Determine the (X, Y) coordinate at the center of the cell enclosing the given text.  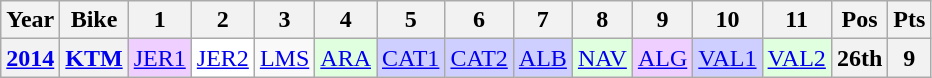
11 (796, 20)
26th (859, 58)
2014 (30, 58)
VAL2 (796, 58)
10 (728, 20)
5 (410, 20)
1 (160, 20)
NAV (602, 58)
4 (346, 20)
LMS (284, 58)
ALG (662, 58)
Pts (910, 20)
ALB (542, 58)
ARA (346, 58)
Bike (94, 20)
KTM (94, 58)
JER1 (160, 58)
6 (479, 20)
8 (602, 20)
CAT2 (479, 58)
JER2 (222, 58)
Pos (859, 20)
2 (222, 20)
7 (542, 20)
3 (284, 20)
Year (30, 20)
CAT1 (410, 58)
VAL1 (728, 58)
